Locate the cell with the specified text and output its (x, y) center coordinate. 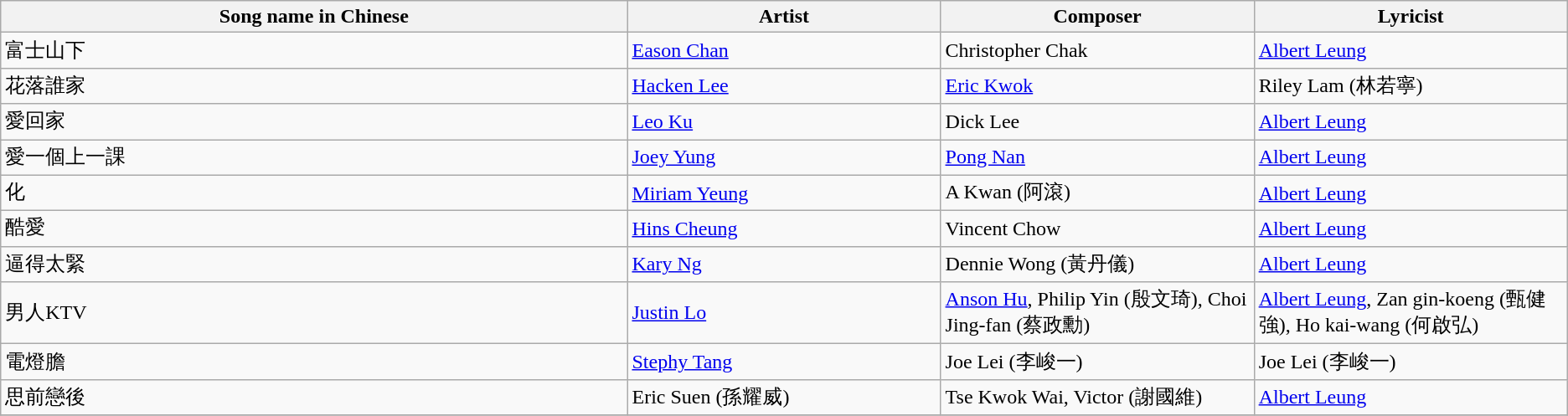
Hins Cheung (784, 229)
Albert Leung, Zan gin-koeng (甄健強), Ho kai-wang (何啟弘) (1411, 313)
Pong Nan (1097, 157)
酷愛 (314, 229)
男人KTV (314, 313)
電燈膽 (314, 362)
Vincent Chow (1097, 229)
Christopher Chak (1097, 50)
A Kwan (阿滾) (1097, 193)
Eric Kwok (1097, 85)
Eric Suen (孫耀威) (784, 397)
化 (314, 193)
Hacken Lee (784, 85)
Miriam Yeung (784, 193)
思前戀後 (314, 397)
逼得太緊 (314, 264)
Song name in Chinese (314, 17)
富士山下 (314, 50)
Justin Lo (784, 313)
Composer (1097, 17)
Lyricist (1411, 17)
Dennie Wong (黃丹儀) (1097, 264)
Kary Ng (784, 264)
Stephy Tang (784, 362)
Joey Yung (784, 157)
Dick Lee (1097, 122)
愛回家 (314, 122)
Tse Kwok Wai, Victor (謝國維) (1097, 397)
Artist (784, 17)
Riley Lam (林若寧) (1411, 85)
花落誰家 (314, 85)
Anson Hu, Philip Yin (殷文琦), Choi Jing-fan (蔡政勳) (1097, 313)
愛一個上一課 (314, 157)
Leo Ku (784, 122)
Eason Chan (784, 50)
